Find where the given text appears and provide that cell's center as [X, Y] coordinate. 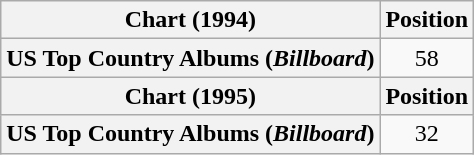
58 [427, 58]
Chart (1994) [190, 20]
32 [427, 134]
Chart (1995) [190, 96]
